Identify which cell holds the provided text, then report its (X, Y) central coordinate. 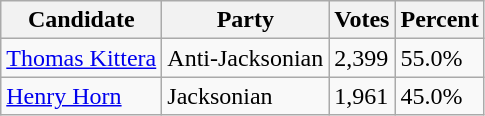
Votes (362, 20)
Anti-Jacksonian (246, 58)
2,399 (362, 58)
Thomas Kittera (82, 58)
55.0% (440, 58)
45.0% (440, 96)
Party (246, 20)
Candidate (82, 20)
1,961 (362, 96)
Henry Horn (82, 96)
Jacksonian (246, 96)
Percent (440, 20)
